Capture the cell that displays the provided text and extract its (X, Y) central coordinate. 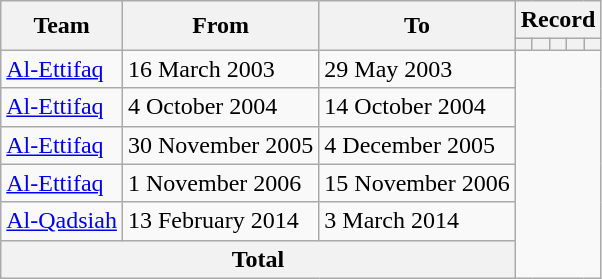
16 March 2003 (220, 69)
29 May 2003 (417, 69)
To (417, 26)
From (220, 26)
Record (558, 20)
Total (258, 259)
14 October 2004 (417, 107)
30 November 2005 (220, 145)
3 March 2014 (417, 221)
4 October 2004 (220, 107)
15 November 2006 (417, 183)
1 November 2006 (220, 183)
13 February 2014 (220, 221)
Al-Qadsiah (62, 221)
Team (62, 26)
4 December 2005 (417, 145)
